Locate the cell with the specified text and output its [x, y] center coordinate. 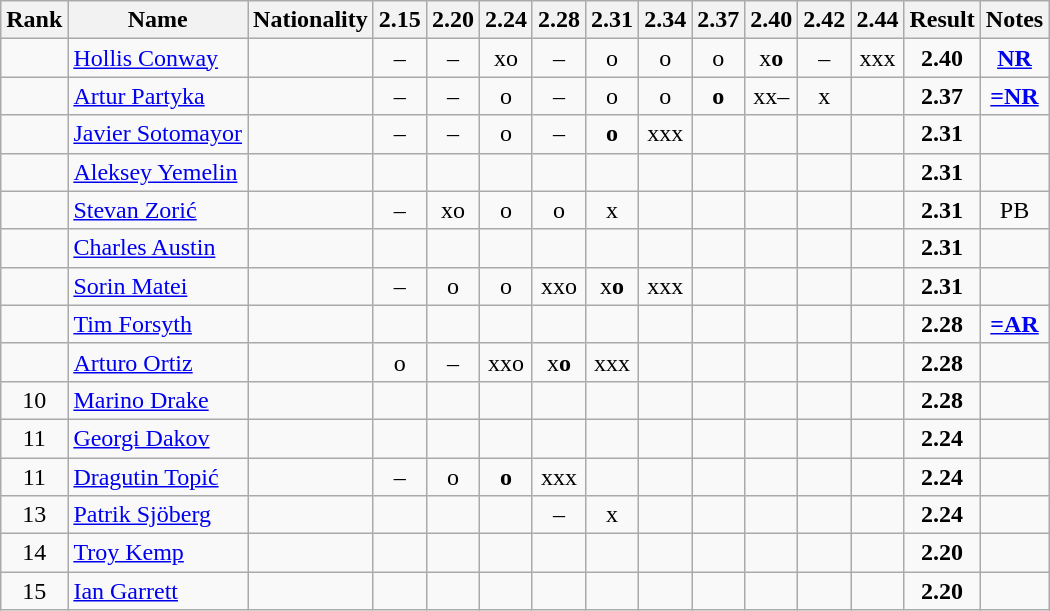
Charles Austin [158, 248]
14 [34, 553]
13 [34, 515]
Name [158, 20]
Marino Drake [158, 400]
Tim Forsyth [158, 324]
10 [34, 400]
Georgi Dakov [158, 438]
Stevan Zorić [158, 210]
15 [34, 591]
Arturo Ortiz [158, 362]
Rank [34, 20]
2.15 [400, 20]
NR [1014, 58]
Hollis Conway [158, 58]
2.34 [666, 20]
Sorin Matei [158, 286]
Troy Kemp [158, 553]
Dragutin Topić [158, 477]
Aleksey Yemelin [158, 172]
Result [942, 20]
Javier Sotomayor [158, 134]
2.44 [878, 20]
=AR [1014, 324]
Patrik Sjöberg [158, 515]
Notes [1014, 20]
Artur Partyka [158, 96]
Nationality [311, 20]
2.42 [824, 20]
=NR [1014, 96]
PB [1014, 210]
Ian Garrett [158, 591]
xx– [772, 96]
